Return (x, y) of the center of cell containing provided text 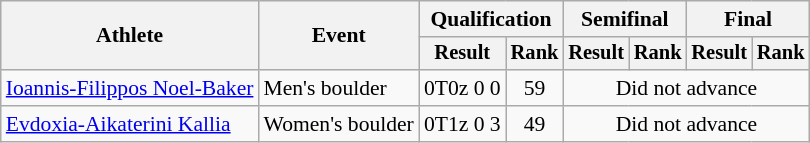
Event (338, 36)
Semifinal (624, 19)
Final (748, 19)
Qualification (491, 19)
0T1z 0 3 (462, 124)
Ioannis-Filippos Noel-Baker (130, 88)
Athlete (130, 36)
59 (535, 88)
Women's boulder (338, 124)
0T0z 0 0 (462, 88)
Men's boulder (338, 88)
Evdoxia-Aikaterini Kallia (130, 124)
49 (535, 124)
